Extract the (x, y) coordinate from the center of the cell holding the provided text.  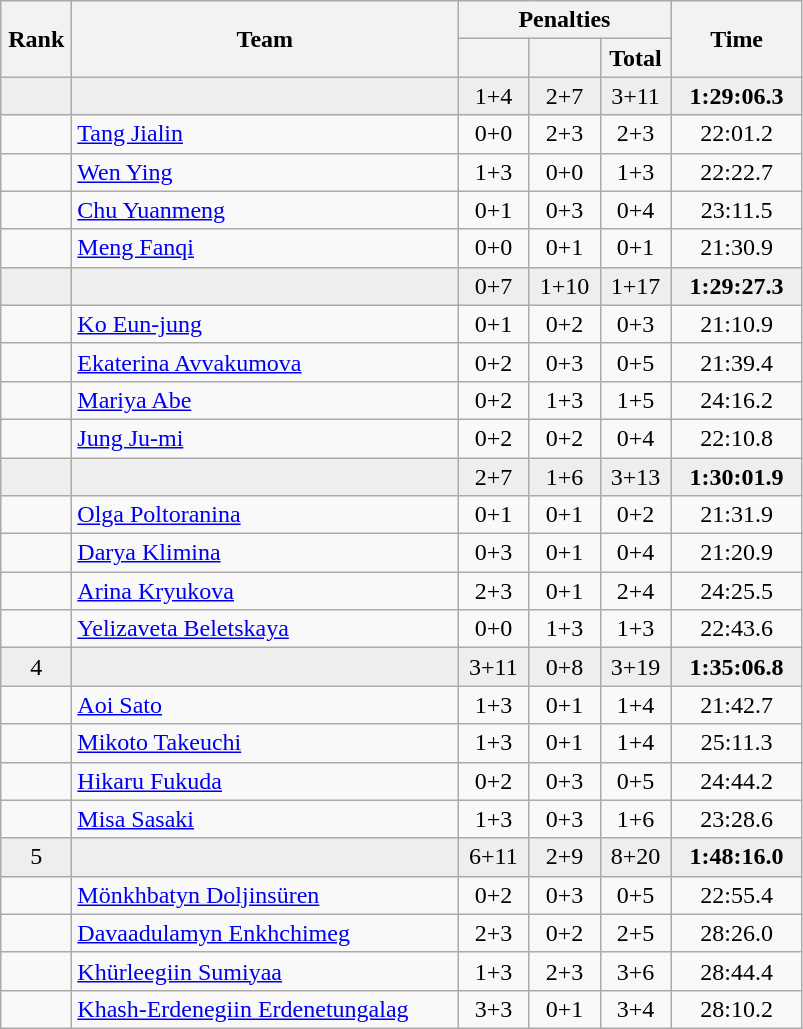
Misa Sasaki (265, 819)
23:11.5 (736, 210)
21:39.4 (736, 362)
Olga Poltoranina (265, 515)
4 (36, 667)
Meng Fanqi (265, 248)
1:29:27.3 (736, 286)
Yelizaveta Beletskaya (265, 629)
Mariya Abe (265, 400)
6+11 (494, 857)
1+10 (564, 286)
1:48:16.0 (736, 857)
Tang Jialin (265, 134)
21:10.9 (736, 324)
21:42.7 (736, 705)
2+9 (564, 857)
1:29:06.3 (736, 96)
Jung Ju-mi (265, 438)
0+8 (564, 667)
22:01.2 (736, 134)
22:22.7 (736, 172)
21:20.9 (736, 553)
1:35:06.8 (736, 667)
28:26.0 (736, 933)
24:25.5 (736, 591)
22:10.8 (736, 438)
0+7 (494, 286)
Wen Ying (265, 172)
Team (265, 39)
24:16.2 (736, 400)
1:30:01.9 (736, 477)
22:43.6 (736, 629)
Mikoto Takeuchi (265, 743)
Mönkhbatyn Doljinsüren (265, 895)
22:55.4 (736, 895)
Ko Eun-jung (265, 324)
Khürleegiin Sumiyaa (265, 971)
Penalties (564, 20)
21:31.9 (736, 515)
Darya Klimina (265, 553)
1+17 (636, 286)
23:28.6 (736, 819)
25:11.3 (736, 743)
24:44.2 (736, 781)
2+4 (636, 591)
Chu Yuanmeng (265, 210)
Davaadulamyn Enkhchimeg (265, 933)
3+4 (636, 1009)
21:30.9 (736, 248)
Total (636, 58)
2+5 (636, 933)
Hikaru Fukuda (265, 781)
Time (736, 39)
3+19 (636, 667)
Ekaterina Avvakumova (265, 362)
28:10.2 (736, 1009)
3+6 (636, 971)
5 (36, 857)
3+3 (494, 1009)
28:44.4 (736, 971)
8+20 (636, 857)
3+13 (636, 477)
Arina Kryukova (265, 591)
Khash-Erdenegiin Erdenetungalag (265, 1009)
1+5 (636, 400)
Aoi Sato (265, 705)
Rank (36, 39)
